Identify which cell holds the provided text, then report its [x, y] central coordinate. 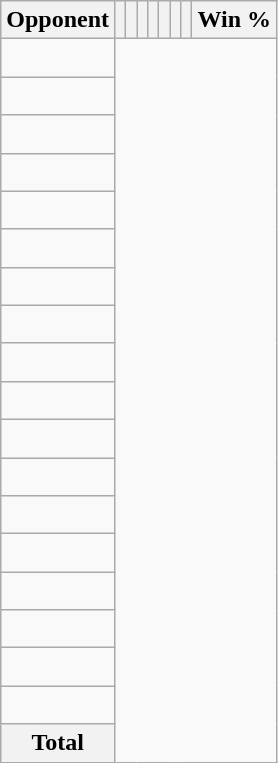
Win % [234, 20]
Opponent [58, 20]
Total [58, 743]
